For the text-containing cell, return its midpoint in [X, Y] coordinate format. 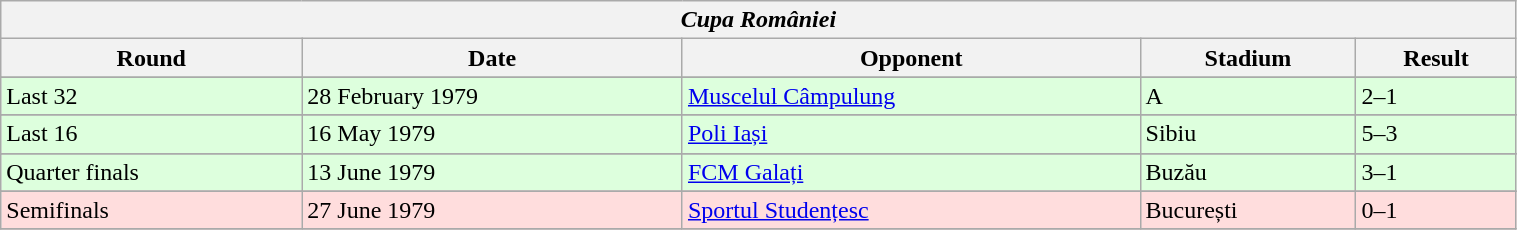
A [1248, 96]
Result [1436, 58]
București [1248, 210]
Last 16 [152, 134]
Poli Iași [911, 134]
Cupa României [758, 20]
Muscelul Câmpulung [911, 96]
2–1 [1436, 96]
16 May 1979 [492, 134]
Buzău [1248, 172]
Opponent [911, 58]
Sportul Studențesc [911, 210]
27 June 1979 [492, 210]
Stadium [1248, 58]
0–1 [1436, 210]
5–3 [1436, 134]
Semifinals [152, 210]
Quarter finals [152, 172]
Date [492, 58]
13 June 1979 [492, 172]
Last 32 [152, 96]
3–1 [1436, 172]
Round [152, 58]
28 February 1979 [492, 96]
FCM Galați [911, 172]
Sibiu [1248, 134]
